Return the [x, y] coordinate for the center point of the cell that contains the specified text.  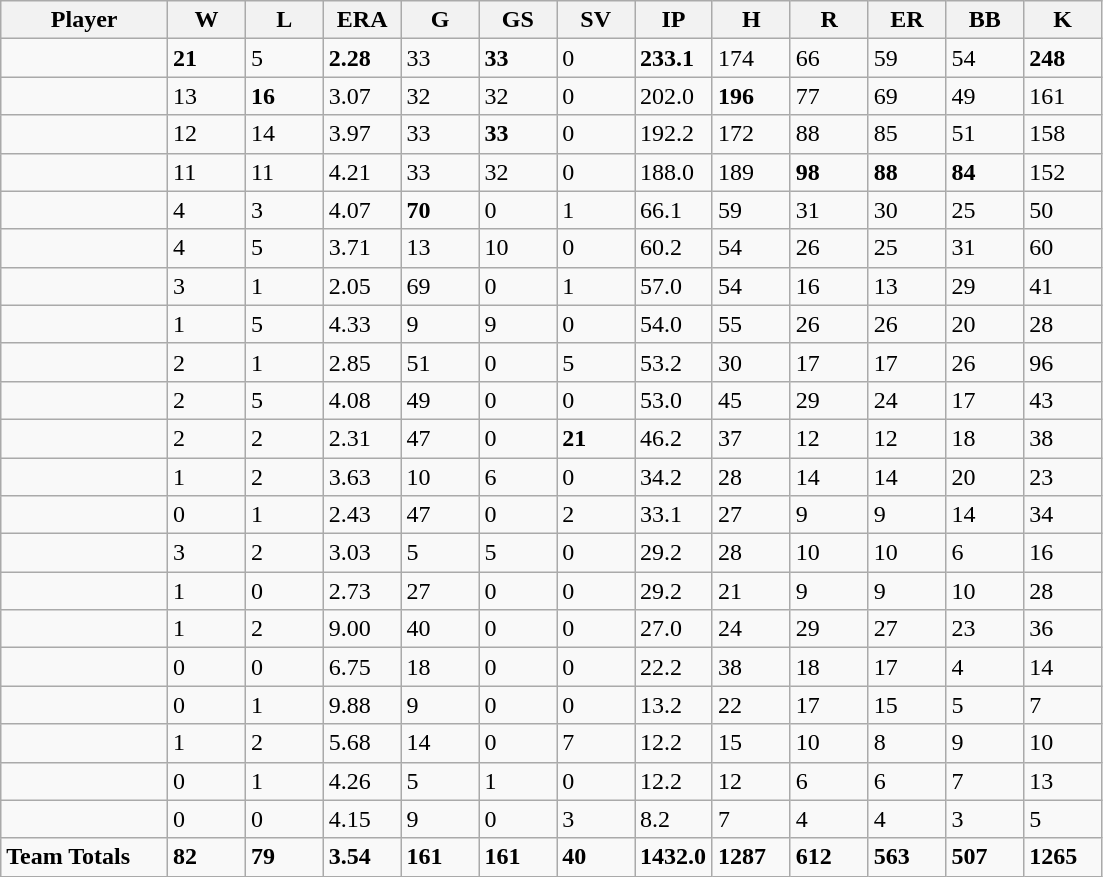
3.97 [362, 134]
66.1 [674, 210]
3.63 [362, 477]
57.0 [674, 286]
2.31 [362, 438]
43 [1063, 400]
507 [985, 857]
46.2 [674, 438]
563 [907, 857]
2.73 [362, 591]
L [284, 20]
IP [674, 20]
158 [1063, 134]
9.88 [362, 705]
84 [985, 172]
33.1 [674, 515]
248 [1063, 58]
202.0 [674, 96]
77 [829, 96]
W [207, 20]
60 [1063, 248]
152 [1063, 172]
5.68 [362, 743]
3.54 [362, 857]
4.08 [362, 400]
1287 [751, 857]
4.15 [362, 819]
SV [596, 20]
34.2 [674, 477]
ER [907, 20]
53.2 [674, 362]
66 [829, 58]
Player [84, 20]
54.0 [674, 324]
8 [907, 743]
2.28 [362, 58]
189 [751, 172]
22 [751, 705]
79 [284, 857]
192.2 [674, 134]
GS [518, 20]
ERA [362, 20]
13.2 [674, 705]
172 [751, 134]
55 [751, 324]
37 [751, 438]
8.2 [674, 819]
233.1 [674, 58]
Team Totals [84, 857]
3.03 [362, 553]
36 [1063, 629]
3.07 [362, 96]
K [1063, 20]
174 [751, 58]
1265 [1063, 857]
G [440, 20]
60.2 [674, 248]
82 [207, 857]
4.21 [362, 172]
34 [1063, 515]
196 [751, 96]
45 [751, 400]
H [751, 20]
612 [829, 857]
2.85 [362, 362]
3.71 [362, 248]
50 [1063, 210]
22.2 [674, 667]
27.0 [674, 629]
4.07 [362, 210]
R [829, 20]
70 [440, 210]
1432.0 [674, 857]
96 [1063, 362]
85 [907, 134]
188.0 [674, 172]
2.05 [362, 286]
4.33 [362, 324]
6.75 [362, 667]
9.00 [362, 629]
2.43 [362, 515]
41 [1063, 286]
98 [829, 172]
53.0 [674, 400]
BB [985, 20]
4.26 [362, 781]
